Return [x, y] of the center of cell containing provided text 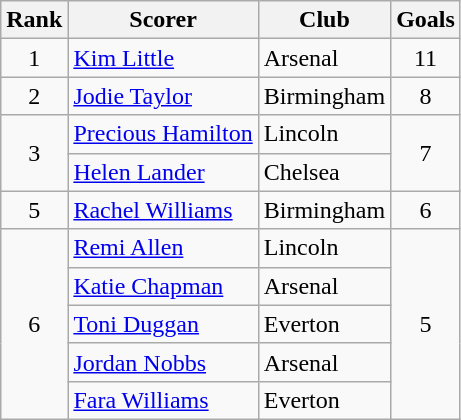
7 [426, 153]
3 [34, 153]
Precious Hamilton [163, 134]
Rachel Williams [163, 210]
2 [34, 96]
Rank [34, 20]
Goals [426, 20]
Fara Williams [163, 400]
11 [426, 58]
Remi Allen [163, 248]
Katie Chapman [163, 286]
Jodie Taylor [163, 96]
1 [34, 58]
Scorer [163, 20]
Helen Lander [163, 172]
Club [324, 20]
Chelsea [324, 172]
Toni Duggan [163, 324]
Kim Little [163, 58]
Jordan Nobbs [163, 362]
8 [426, 96]
